Pinpoint the cell where the given text exists, returning its (X, Y) midpoint coordinate. 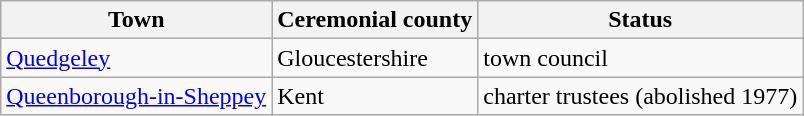
Kent (375, 96)
Gloucestershire (375, 58)
town council (640, 58)
Queenborough-in-Sheppey (136, 96)
Quedgeley (136, 58)
Ceremonial county (375, 20)
Status (640, 20)
Town (136, 20)
charter trustees (abolished 1977) (640, 96)
